For the text-containing cell, return its midpoint in [X, Y] coordinate format. 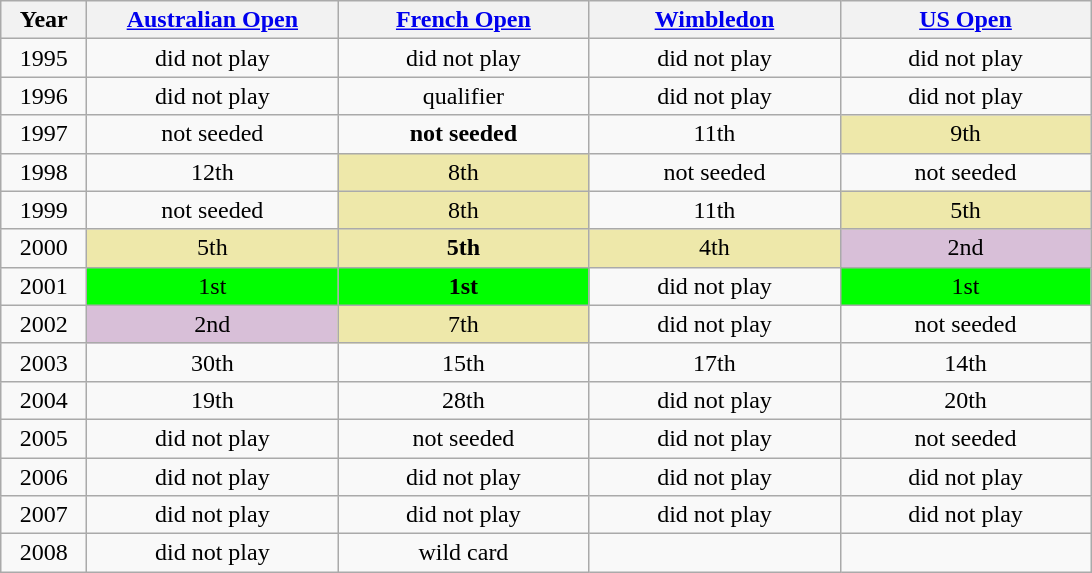
Australian Open [212, 20]
15th [464, 362]
2004 [44, 400]
9th [966, 134]
qualifier [464, 96]
2005 [44, 438]
1998 [44, 172]
17th [714, 362]
Wimbledon [714, 20]
Year [44, 20]
2002 [44, 324]
7th [464, 324]
French Open [464, 20]
2000 [44, 248]
1999 [44, 210]
2008 [44, 553]
19th [212, 400]
wild card [464, 553]
1995 [44, 58]
30th [212, 362]
2006 [44, 477]
US Open [966, 20]
2007 [44, 515]
12th [212, 172]
14th [966, 362]
2003 [44, 362]
4th [714, 248]
2001 [44, 286]
20th [966, 400]
1997 [44, 134]
1996 [44, 96]
28th [464, 400]
